Extract the (X, Y) coordinate from the center of the cell holding the provided text.  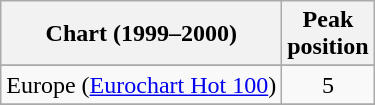
Europe (Eurochart Hot 100) (142, 85)
5 (328, 85)
Chart (1999–2000) (142, 34)
Peakposition (328, 34)
